Determine the (X, Y) coordinate at the center of the cell enclosing the given text.  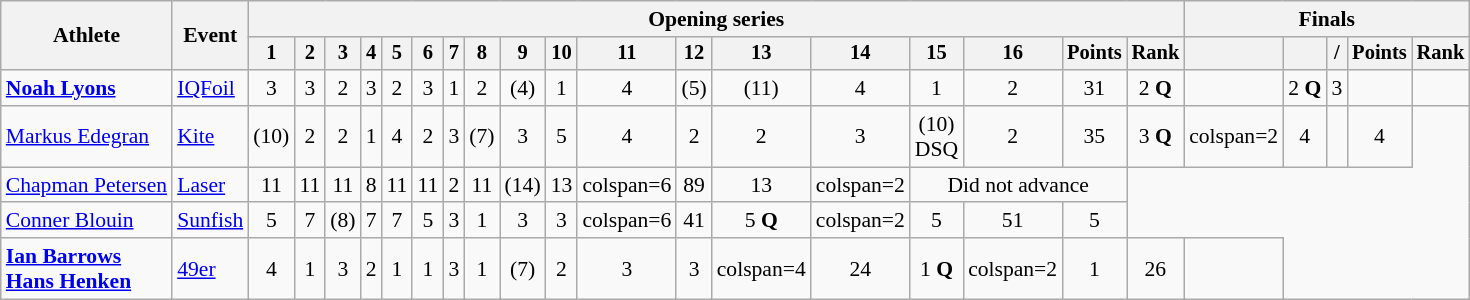
31 (1094, 88)
Conner Blouin (86, 221)
Did not advance (1018, 185)
(4) (523, 88)
Chapman Petersen (86, 185)
26 (1156, 268)
/ (1336, 54)
51 (1012, 221)
35 (1094, 136)
41 (694, 221)
6 (428, 54)
(8) (342, 221)
(11) (762, 88)
(14) (523, 185)
5 Q (762, 221)
Markus Edegran (86, 136)
9 (523, 54)
24 (860, 268)
Sunfish (210, 221)
14 (860, 54)
Finals (1326, 19)
(5) (694, 88)
Kite (210, 136)
Ian BarrowsHans Henken (86, 268)
Athlete (86, 36)
12 (694, 54)
3 Q (1156, 136)
10 (562, 54)
16 (1012, 54)
Opening series (716, 19)
colspan=4 (762, 268)
1 Q (936, 268)
15 (936, 54)
IQFoil (210, 88)
Noah Lyons (86, 88)
Laser (210, 185)
49er (210, 268)
89 (694, 185)
Event (210, 36)
(10)DSQ (936, 136)
(10) (271, 136)
